Scan for the cell matching the given text and deliver its [x, y] coordinate at center. 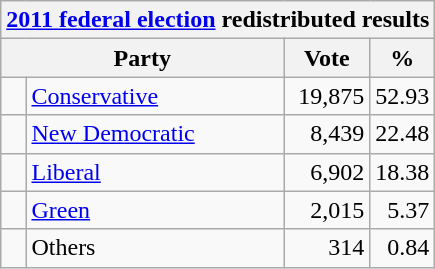
2011 federal election redistributed results [218, 20]
Conservative [155, 96]
19,875 [327, 96]
52.93 [402, 96]
314 [327, 248]
2,015 [327, 210]
18.38 [402, 172]
% [402, 58]
22.48 [402, 134]
Others [155, 248]
0.84 [402, 248]
Green [155, 210]
New Democratic [155, 134]
6,902 [327, 172]
8,439 [327, 134]
Vote [327, 58]
Party [142, 58]
Liberal [155, 172]
5.37 [402, 210]
